Output the [x, y] coordinate of the center of the cell containing the given text.  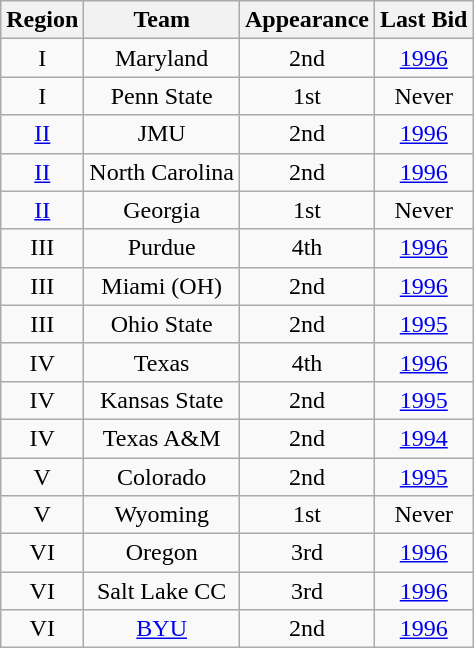
BYU [162, 629]
Texas A&M [162, 438]
Georgia [162, 210]
Purdue [162, 248]
JMU [162, 134]
Texas [162, 362]
Region [42, 20]
Team [162, 20]
Maryland [162, 58]
Oregon [162, 553]
Appearance [308, 20]
Kansas State [162, 400]
Last Bid [424, 20]
Salt Lake CC [162, 591]
North Carolina [162, 172]
Miami (OH) [162, 286]
Ohio State [162, 324]
Wyoming [162, 515]
Colorado [162, 477]
1994 [424, 438]
Penn State [162, 96]
